Return [x, y] of the center of cell containing provided text 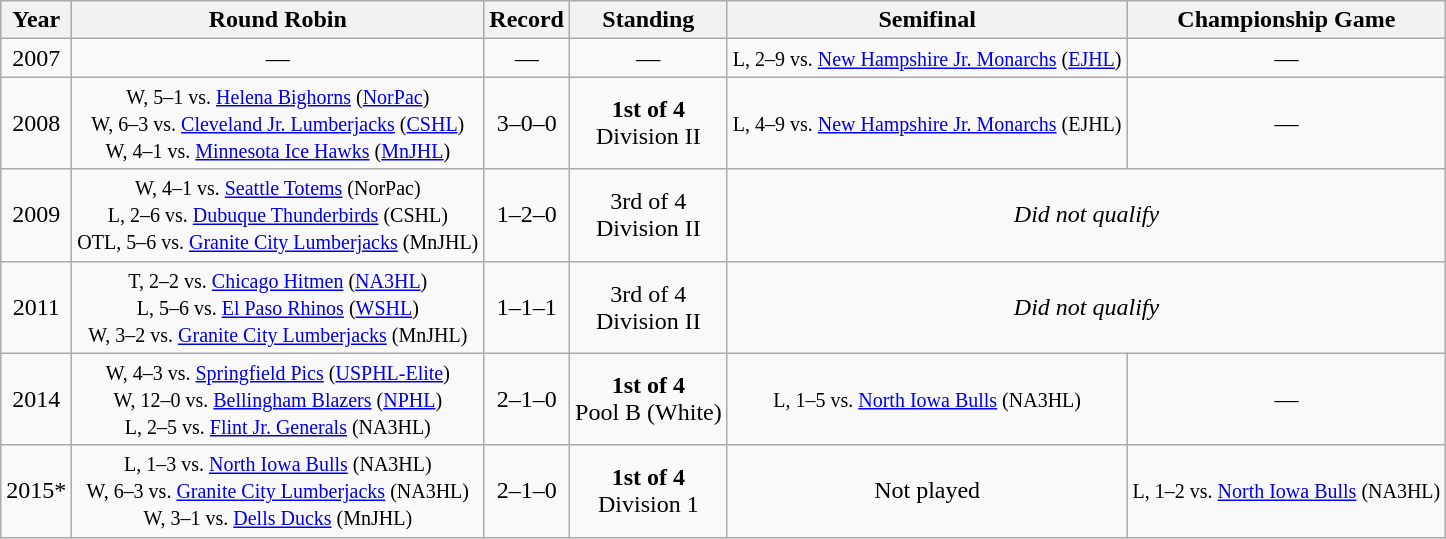
Record [527, 20]
Semifinal [927, 20]
3–0–0 [527, 123]
W, 4–1 vs. Seattle Totems (NorPac)L, 2–6 vs. Dubuque Thunderbirds (CSHL)OTL, 5–6 vs. Granite City Lumberjacks (MnJHL) [278, 215]
L, 1–2 vs. North Iowa Bulls (NA3HL) [1286, 491]
Year [36, 20]
Championship Game [1286, 20]
T, 2–2 vs. Chicago Hitmen (NA3HL)L, 5–6 vs. El Paso Rhinos (WSHL)W, 3–2 vs. Granite City Lumberjacks (MnJHL) [278, 307]
1–1–1 [527, 307]
L, 2–9 vs. New Hampshire Jr. Monarchs (EJHL) [927, 58]
2008 [36, 123]
1st of 4Division 1 [649, 491]
1st of 4Division II [649, 123]
2015* [36, 491]
L, 1–5 vs. North Iowa Bulls (NA3HL) [927, 399]
Standing [649, 20]
2014 [36, 399]
1st of 4Pool B (White) [649, 399]
2009 [36, 215]
W, 4–3 vs. Springfield Pics (USPHL-Elite)W, 12–0 vs. Bellingham Blazers (NPHL)L, 2–5 vs. Flint Jr. Generals (NA3HL) [278, 399]
W, 5–1 vs. Helena Bighorns (NorPac)W, 6–3 vs. Cleveland Jr. Lumberjacks (CSHL)W, 4–1 vs. Minnesota Ice Hawks (MnJHL) [278, 123]
2007 [36, 58]
Not played [927, 491]
1–2–0 [527, 215]
L, 1–3 vs. North Iowa Bulls (NA3HL)W, 6–3 vs. Granite City Lumberjacks (NA3HL)W, 3–1 vs. Dells Ducks (MnJHL) [278, 491]
Round Robin [278, 20]
2011 [36, 307]
L, 4–9 vs. New Hampshire Jr. Monarchs (EJHL) [927, 123]
